Return the (x, y) coordinate for the center point of the cell that contains the specified text.  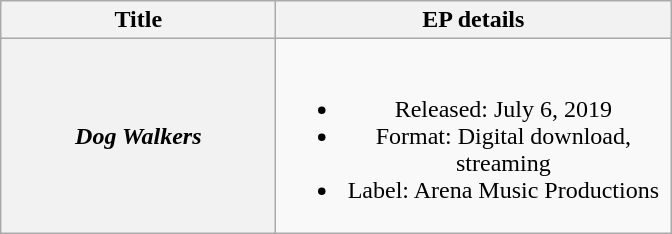
Dog Walkers (138, 136)
Released: July 6, 2019Format: Digital download, streamingLabel: Arena Music Productions (474, 136)
EP details (474, 20)
Title (138, 20)
